Detect which cell encompasses the target text, then output its (X, Y) center coordinate. 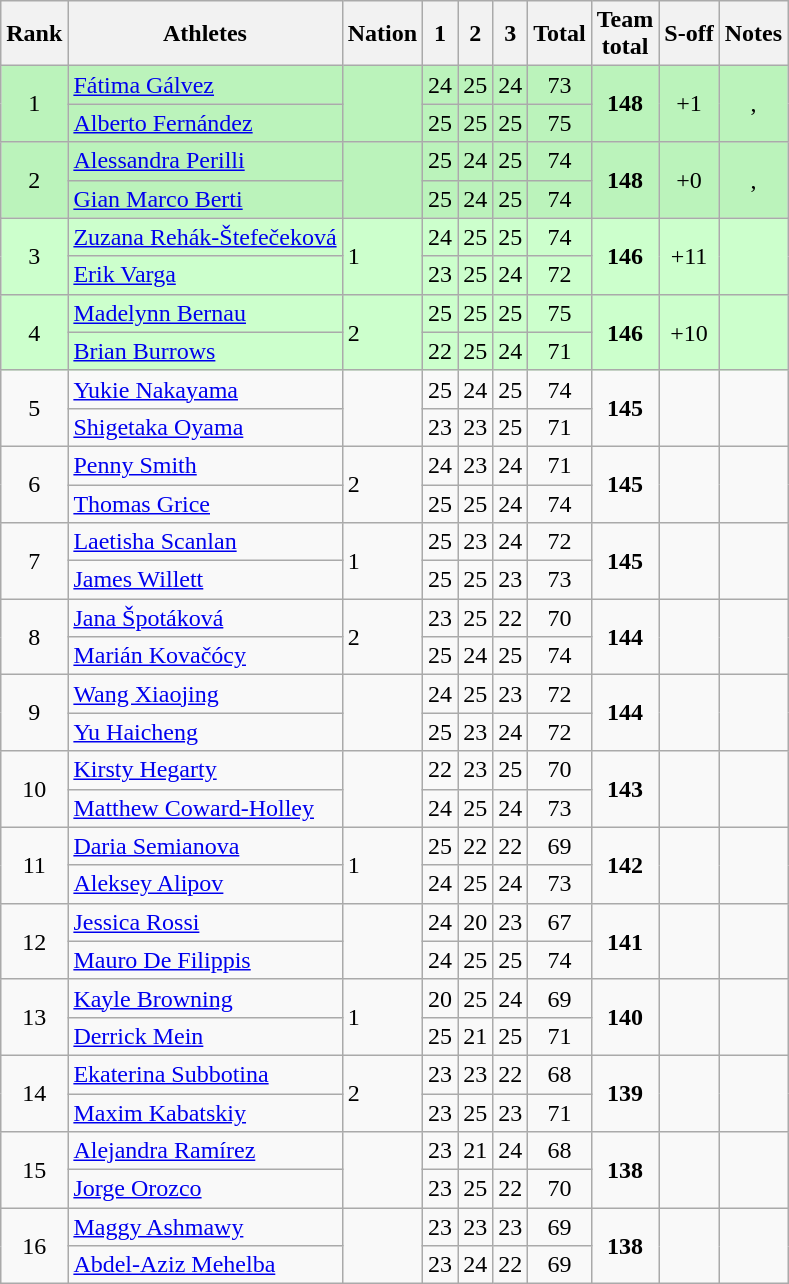
Fátima Gálvez (205, 85)
141 (625, 941)
139 (625, 1093)
Abdel-Aziz Mehelba (205, 1265)
Alessandra Perilli (205, 161)
Penny Smith (205, 465)
Notes (753, 34)
Madelynn Bernau (205, 313)
15 (34, 1170)
James Willett (205, 580)
Wang Xiaojing (205, 694)
6 (34, 484)
Marián Kovačócy (205, 656)
Gian Marco Berti (205, 199)
Brian Burrows (205, 351)
9 (34, 713)
5 (34, 408)
13 (34, 1017)
Laetisha Scanlan (205, 542)
Thomas Grice (205, 503)
Yukie Nakayama (205, 389)
+11 (689, 256)
140 (625, 1017)
Aleksey Alipov (205, 884)
Alejandra Ramírez (205, 1151)
7 (34, 561)
Derrick Mein (205, 1036)
S-off (689, 34)
14 (34, 1093)
Jana Špotáková (205, 618)
Maggy Ashmawy (205, 1227)
Kayle Browning (205, 998)
Total (560, 34)
Kirsty Hegarty (205, 770)
Nation (382, 34)
10 (34, 789)
+1 (689, 104)
Yu Haicheng (205, 732)
143 (625, 789)
12 (34, 941)
Athletes (205, 34)
+10 (689, 332)
142 (625, 865)
8 (34, 637)
Maxim Kabatskiy (205, 1113)
Ekaterina Subbotina (205, 1074)
Mauro De Filippis (205, 960)
Daria Semianova (205, 846)
Matthew Coward-Holley (205, 808)
Jorge Orozco (205, 1189)
+0 (689, 180)
Alberto Fernández (205, 123)
4 (34, 332)
67 (560, 922)
Rank (34, 34)
Zuzana Rehák-Štefečeková (205, 237)
Jessica Rossi (205, 922)
11 (34, 865)
Shigetaka Oyama (205, 427)
Erik Varga (205, 275)
16 (34, 1246)
Teamtotal (625, 34)
